From the cell containing the given text, extract its center point as (x, y) coordinate. 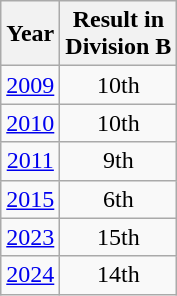
2015 (30, 199)
6th (118, 199)
15th (118, 237)
9th (118, 161)
2024 (30, 275)
14th (118, 275)
2023 (30, 237)
2010 (30, 123)
Year (30, 34)
2009 (30, 85)
Result inDivision B (118, 34)
2011 (30, 161)
